Return the [X, Y] coordinate for the center point of the cell that contains the specified text.  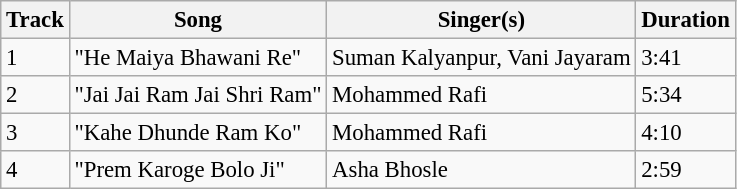
Singer(s) [482, 20]
Track [35, 20]
4 [35, 170]
"He Maiya Bhawani Re" [198, 58]
"Prem Karoge Bolo Ji" [198, 170]
"Jai Jai Ram Jai Shri Ram" [198, 95]
"Kahe Dhunde Ram Ko" [198, 133]
Asha Bhosle [482, 170]
Song [198, 20]
Suman Kalyanpur, Vani Jayaram [482, 58]
Duration [686, 20]
2:59 [686, 170]
3 [35, 133]
3:41 [686, 58]
4:10 [686, 133]
5:34 [686, 95]
2 [35, 95]
1 [35, 58]
